From the cell containing the given text, extract its center point as (x, y) coordinate. 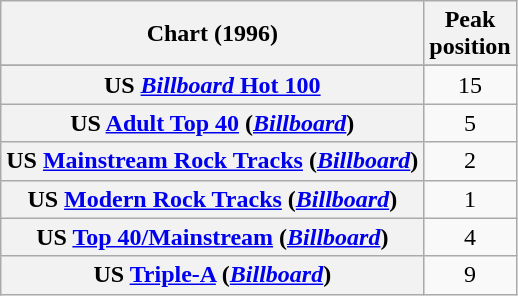
5 (470, 123)
Peakposition (470, 34)
15 (470, 85)
US Triple-A (Billboard) (212, 275)
Chart (1996) (212, 34)
4 (470, 237)
1 (470, 199)
2 (470, 161)
US Top 40/Mainstream (Billboard) (212, 237)
9 (470, 275)
US Billboard Hot 100 (212, 85)
US Adult Top 40 (Billboard) (212, 123)
US Mainstream Rock Tracks (Billboard) (212, 161)
US Modern Rock Tracks (Billboard) (212, 199)
